Detect which cell encompasses the target text, then output its [x, y] center coordinate. 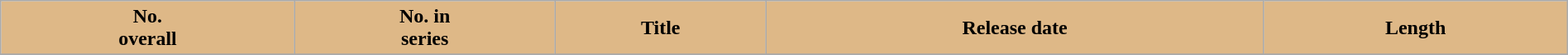
No. inseries [425, 28]
Title [660, 28]
Release date [1015, 28]
Length [1416, 28]
No.overall [147, 28]
